Output the [X, Y] coordinate of the center of the cell containing the given text.  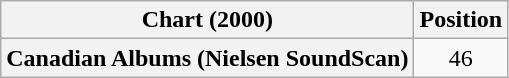
46 [461, 58]
Chart (2000) [208, 20]
Canadian Albums (Nielsen SoundScan) [208, 58]
Position [461, 20]
